Return [X, Y] of the center of cell containing provided text 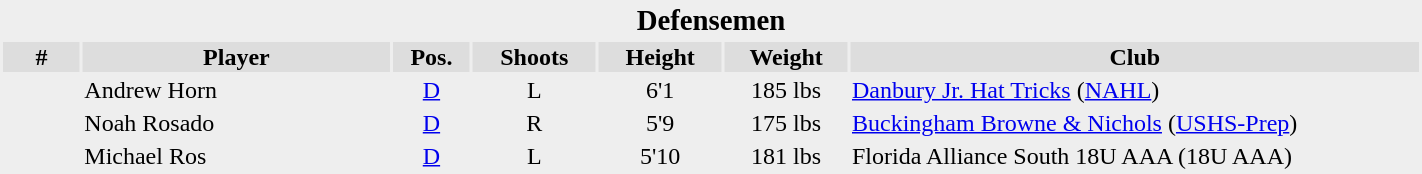
175 lbs [786, 123]
Noah Rosado [236, 123]
5'10 [660, 156]
181 lbs [786, 156]
6'1 [660, 90]
R [534, 123]
Club [1134, 57]
185 lbs [786, 90]
Florida Alliance South 18U AAA (18U AAA) [1134, 156]
Andrew Horn [236, 90]
5'9 [660, 123]
Pos. [432, 57]
Weight [786, 57]
# [42, 57]
Height [660, 57]
Michael Ros [236, 156]
Buckingham Browne & Nichols (USHS-Prep) [1134, 123]
Danbury Jr. Hat Tricks (NAHL) [1134, 90]
Defensemen [711, 21]
Player [236, 57]
Shoots [534, 57]
